Determine the [x, y] coordinate at the center of the cell enclosing the given text.  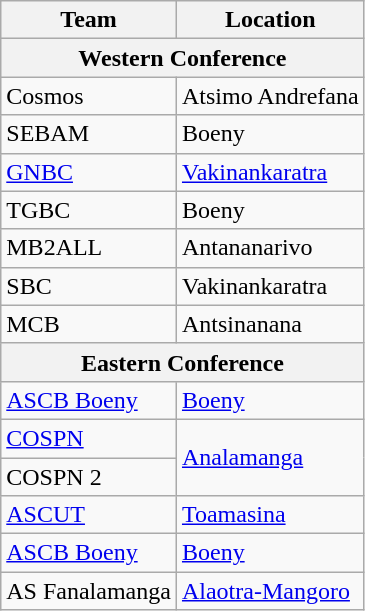
ASCUT [89, 515]
Toamasina [270, 515]
Antsinanana [270, 324]
COSPN 2 [89, 477]
COSPN [89, 438]
Western Conference [182, 58]
Atsimo Andrefana [270, 96]
Eastern Conference [182, 362]
GNBC [89, 172]
AS Fanalamanga [89, 591]
Team [89, 20]
MB2ALL [89, 248]
Location [270, 20]
Alaotra-Mangoro [270, 591]
Cosmos [89, 96]
Analamanga [270, 457]
Antananarivo [270, 248]
MCB [89, 324]
SBC [89, 286]
SEBAM [89, 134]
TGBC [89, 210]
